For the text-containing cell, return its midpoint in [x, y] coordinate format. 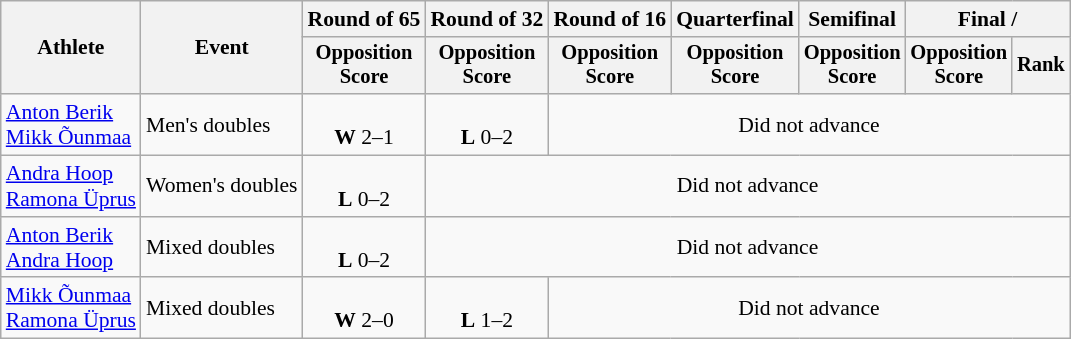
Mikk ÕunmaaRamona Üprus [71, 308]
Anton BerikAndra Hoop [71, 248]
Round of 16 [610, 19]
Round of 32 [486, 19]
Quarterfinal [735, 19]
Men's doubles [222, 124]
Anton BerikMikk Õunmaa [71, 124]
W 2–0 [364, 308]
Semifinal [852, 19]
Event [222, 48]
W 2–1 [364, 124]
Rank [1041, 66]
Final / [987, 19]
Athlete [71, 48]
L 1–2 [486, 308]
Women's doubles [222, 186]
Andra HoopRamona Üprus [71, 186]
Round of 65 [364, 19]
